Detect which cell encompasses the target text, then output its [X, Y] center coordinate. 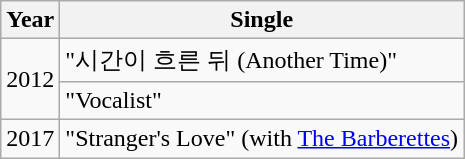
"Stranger's Love" (with The Barberettes) [262, 138]
2017 [30, 138]
Single [262, 20]
"Vocalist" [262, 100]
Year [30, 20]
2012 [30, 80]
"시간이 흐른 뒤 (Another Time)" [262, 60]
